Output the (x, y) coordinate of the center of the cell containing the given text.  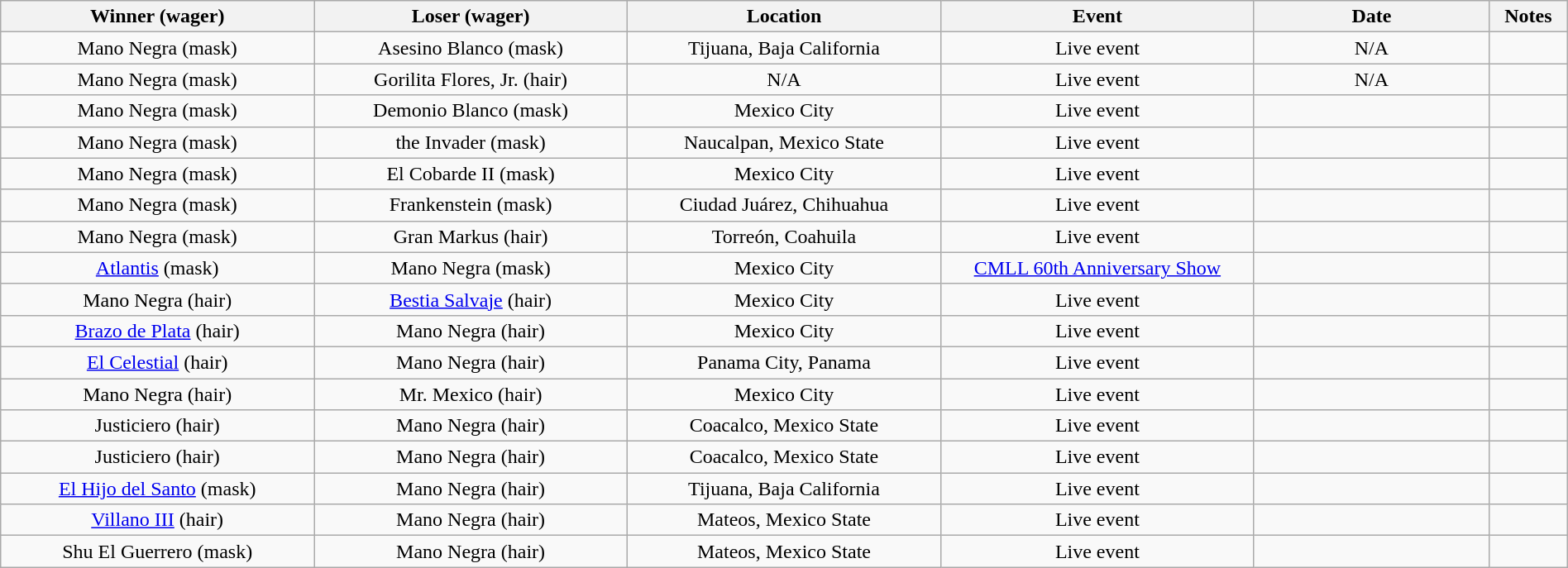
Gorilita Flores, Jr. (hair) (471, 79)
Winner (wager) (157, 17)
Demonio Blanco (mask) (471, 111)
El Cobarde II (mask) (471, 174)
the Invader (mask) (471, 142)
Villano III (hair) (157, 520)
Gran Markus (hair) (471, 236)
Shu El Guerrero (mask) (157, 551)
Atlantis (mask) (157, 268)
Bestia Salvaje (hair) (471, 299)
Torreón, Coahuila (784, 236)
Asesino Blanco (mask) (471, 48)
Loser (wager) (471, 17)
Ciudad Juárez, Chihuahua (784, 205)
CMLL 60th Anniversary Show (1097, 268)
Panama City, Panama (784, 362)
El Celestial (hair) (157, 362)
Event (1097, 17)
El Hijo del Santo (mask) (157, 489)
Location (784, 17)
Frankenstein (mask) (471, 205)
Naucalpan, Mexico State (784, 142)
Notes (1528, 17)
Brazo de Plata (hair) (157, 331)
Date (1371, 17)
Mr. Mexico (hair) (471, 394)
